Determine the [X, Y] coordinate at the center of the cell enclosing the given text.  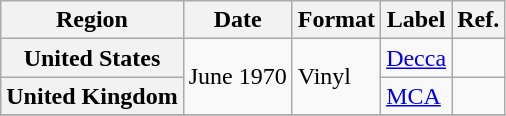
Label [416, 20]
MCA [416, 96]
Date [238, 20]
Vinyl [336, 77]
Decca [416, 58]
United Kingdom [92, 96]
Region [92, 20]
United States [92, 58]
June 1970 [238, 77]
Format [336, 20]
Ref. [478, 20]
